Pinpoint the cell where the given text exists, returning its [X, Y] midpoint coordinate. 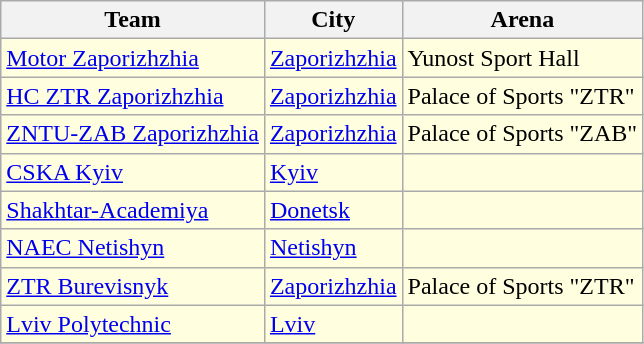
CSKA Kyiv [133, 172]
ZNTU-ZAB Zaporizhzhia [133, 134]
Donetsk [333, 210]
Shakhtar-Academiya [133, 210]
HC ZTR Zaporizhzhia [133, 96]
Netishyn [333, 248]
City [333, 20]
NAEC Netishyn [133, 248]
Lviv Polytechnic [133, 324]
Arena [522, 20]
Motor Zaporizhzhia [133, 58]
Yunost Sport Hall [522, 58]
Kyiv [333, 172]
Lviv [333, 324]
Team [133, 20]
Palace of Sports "ZAB" [522, 134]
ZTR Burevisnyk [133, 286]
